Search for the cell housing the specified text and yield its (x, y) center coordinate. 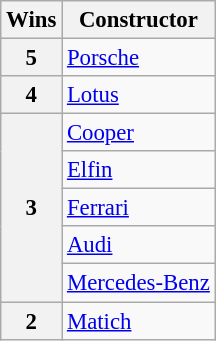
Wins (32, 20)
Mercedes-Benz (139, 283)
2 (32, 321)
Porsche (139, 58)
Audi (139, 245)
Ferrari (139, 208)
Elfin (139, 170)
4 (32, 95)
Cooper (139, 133)
Matich (139, 321)
3 (32, 208)
5 (32, 58)
Lotus (139, 95)
Constructor (139, 20)
